Provide the (X, Y) coordinate of the cell's center where the given text is located.  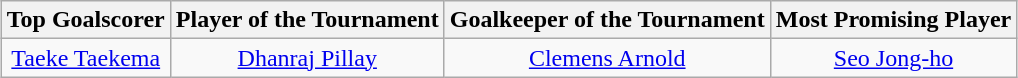
Taeke Taekema (86, 58)
Player of the Tournament (307, 20)
Goalkeeper of the Tournament (607, 20)
Seo Jong-ho (894, 58)
Dhanraj Pillay (307, 58)
Most Promising Player (894, 20)
Top Goalscorer (86, 20)
Clemens Arnold (607, 58)
